Pinpoint the cell where the given text exists, returning its (X, Y) midpoint coordinate. 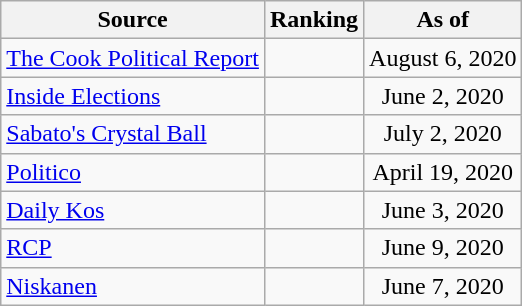
June 3, 2020 (443, 210)
As of (443, 20)
Sabato's Crystal Ball (133, 134)
August 6, 2020 (443, 58)
Daily Kos (133, 210)
July 2, 2020 (443, 134)
The Cook Political Report (133, 58)
June 9, 2020 (443, 248)
Politico (133, 172)
Source (133, 20)
RCP (133, 248)
April 19, 2020 (443, 172)
Ranking (314, 20)
June 7, 2020 (443, 286)
June 2, 2020 (443, 96)
Inside Elections (133, 96)
Niskanen (133, 286)
